Return the (x, y) coordinate for the center point of the cell that contains the specified text.  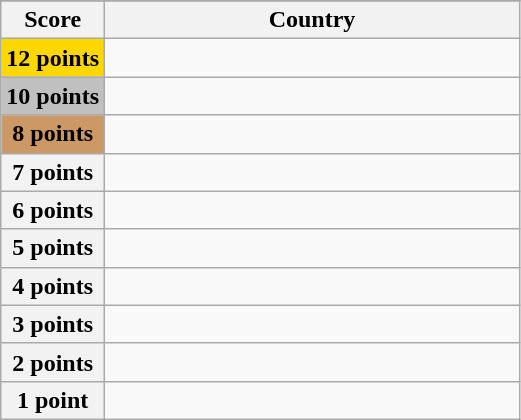
2 points (53, 362)
3 points (53, 324)
12 points (53, 58)
Country (312, 20)
4 points (53, 286)
1 point (53, 400)
5 points (53, 248)
6 points (53, 210)
8 points (53, 134)
7 points (53, 172)
Score (53, 20)
10 points (53, 96)
